Output the (X, Y) coordinate of the center of the cell containing the given text.  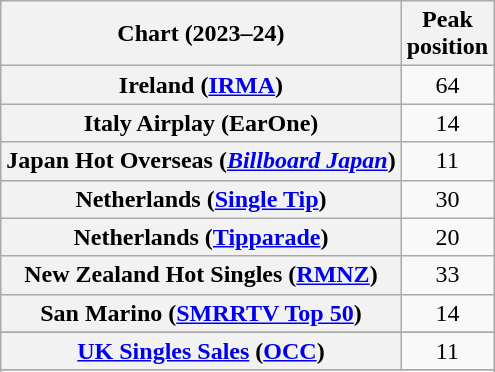
30 (447, 199)
San Marino (SMRRTV Top 50) (201, 313)
33 (447, 275)
Peakposition (447, 34)
New Zealand Hot Singles (RMNZ) (201, 275)
Chart (2023–24) (201, 34)
Netherlands (Single Tip) (201, 199)
64 (447, 85)
Italy Airplay (EarOne) (201, 123)
Netherlands (Tipparade) (201, 237)
Ireland (IRMA) (201, 85)
20 (447, 237)
UK Singles Sales (OCC) (201, 351)
Japan Hot Overseas (Billboard Japan) (201, 161)
